From the cell containing the given text, extract its center point as [X, Y] coordinate. 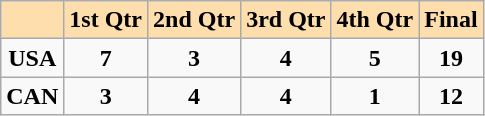
3rd Qtr [286, 20]
USA [32, 58]
5 [375, 58]
1st Qtr [106, 20]
CAN [32, 96]
7 [106, 58]
4th Qtr [375, 20]
2nd Qtr [194, 20]
Final [451, 20]
12 [451, 96]
19 [451, 58]
1 [375, 96]
